Determine the (x, y) coordinate at the center of the cell enclosing the given text.  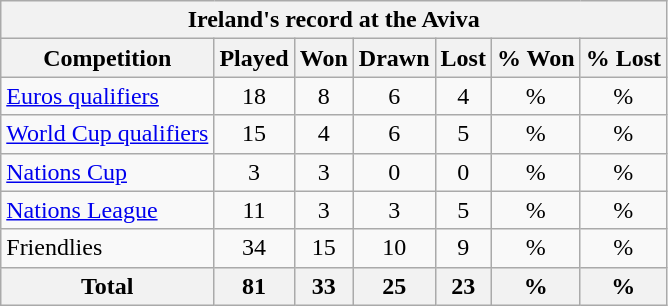
Euros qualifiers (108, 96)
18 (254, 96)
34 (254, 248)
Friendlies (108, 248)
Played (254, 58)
Lost (463, 58)
World Cup qualifiers (108, 134)
23 (463, 286)
9 (463, 248)
25 (394, 286)
Won (324, 58)
33 (324, 286)
Ireland's record at the Aviva (334, 20)
10 (394, 248)
11 (254, 210)
Competition (108, 58)
8 (324, 96)
81 (254, 286)
Nations Cup (108, 172)
Drawn (394, 58)
Total (108, 286)
% Won (536, 58)
% Lost (623, 58)
Nations League (108, 210)
